Locate the cell with the specified text and output its (x, y) center coordinate. 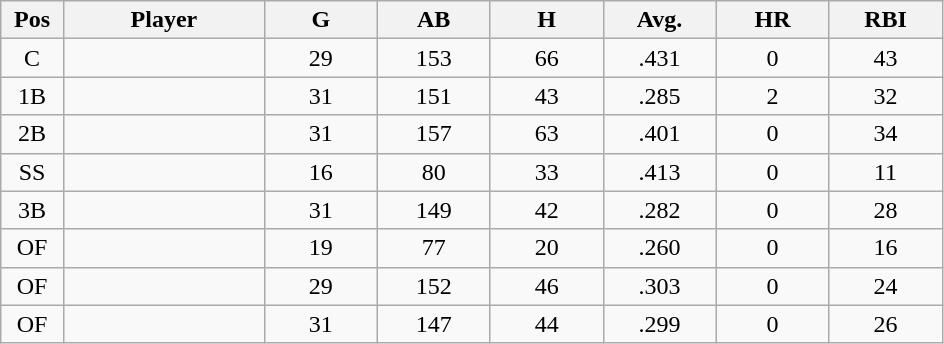
32 (886, 96)
149 (434, 210)
46 (546, 286)
63 (546, 134)
.299 (660, 324)
Avg. (660, 20)
.260 (660, 248)
.413 (660, 172)
G (320, 20)
151 (434, 96)
42 (546, 210)
24 (886, 286)
HR (772, 20)
.282 (660, 210)
C (32, 58)
Player (164, 20)
66 (546, 58)
Pos (32, 20)
2 (772, 96)
33 (546, 172)
34 (886, 134)
77 (434, 248)
44 (546, 324)
.401 (660, 134)
28 (886, 210)
20 (546, 248)
80 (434, 172)
157 (434, 134)
147 (434, 324)
.285 (660, 96)
.431 (660, 58)
1B (32, 96)
26 (886, 324)
3B (32, 210)
H (546, 20)
153 (434, 58)
152 (434, 286)
SS (32, 172)
RBI (886, 20)
.303 (660, 286)
AB (434, 20)
11 (886, 172)
19 (320, 248)
2B (32, 134)
